Search for the cell housing the specified text and yield its (x, y) center coordinate. 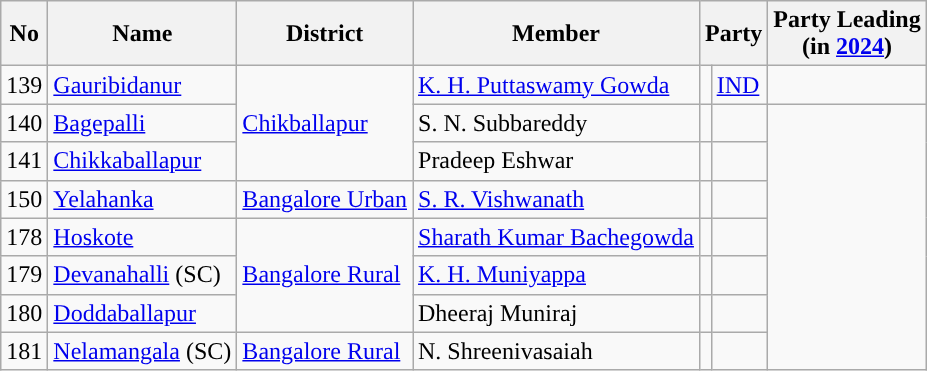
Nelamangala (SC) (142, 351)
150 (24, 199)
180 (24, 313)
S. N. Subbareddy (556, 123)
178 (24, 237)
Hoskote (142, 237)
139 (24, 85)
Doddaballapur (142, 313)
140 (24, 123)
181 (24, 351)
Yelahanka (142, 199)
Chikkaballapur (142, 161)
Bagepalli (142, 123)
Party Leading(in 2024) (847, 34)
Sharath Kumar Bachegowda (556, 237)
141 (24, 161)
Bangalore Urban (325, 199)
No (24, 34)
Pradeep Eshwar (556, 161)
Dheeraj Muniraj (556, 313)
IND (740, 85)
K. H. Puttaswamy Gowda (556, 85)
Gauribidanur (142, 85)
Chikballapur (325, 123)
S. R. Vishwanath (556, 199)
N. Shreenivasaiah (556, 351)
Name (142, 34)
District (325, 34)
K. H. Muniyappa (556, 275)
Devanahalli (SC) (142, 275)
Party (733, 34)
179 (24, 275)
Member (556, 34)
